Identify which cell holds the provided text, then report its (x, y) central coordinate. 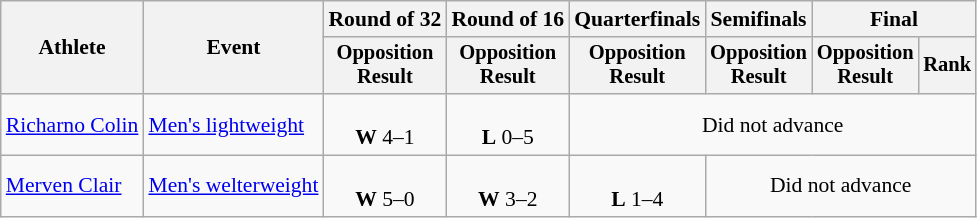
Quarterfinals (637, 19)
Round of 16 (508, 19)
Men's welterweight (233, 186)
W 5–0 (384, 186)
Round of 32 (384, 19)
Semifinals (758, 19)
Rank (947, 66)
L 0–5 (508, 124)
Event (233, 48)
Athlete (72, 48)
Men's lightweight (233, 124)
W 4–1 (384, 124)
Final (894, 19)
Richarno Colin (72, 124)
Merven Clair (72, 186)
W 3–2 (508, 186)
L 1–4 (637, 186)
